Search for the cell housing the specified text and yield its [X, Y] center coordinate. 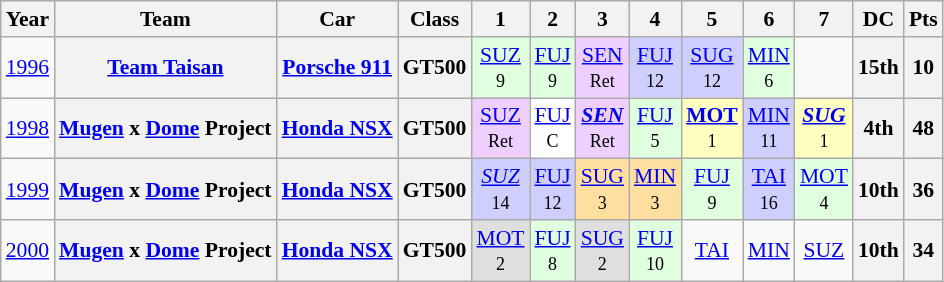
48 [924, 128]
1 [500, 19]
SUZ [824, 250]
MOT4 [824, 190]
2 [553, 19]
10 [924, 68]
FUJC [553, 128]
1999 [28, 190]
FUJ8 [553, 250]
MIN6 [769, 68]
1996 [28, 68]
34 [924, 250]
15th [878, 68]
MIN [769, 250]
Pts [924, 19]
SUG2 [602, 250]
6 [769, 19]
1998 [28, 128]
Year [28, 19]
Team [166, 19]
4 [655, 19]
SUZ14 [500, 190]
4th [878, 128]
Team Taisan [166, 68]
Car [338, 19]
36 [924, 190]
SUG12 [712, 68]
5 [712, 19]
SUZ9 [500, 68]
7 [824, 19]
2000 [28, 250]
TAI16 [769, 190]
SUG1 [824, 128]
MIN11 [769, 128]
3 [602, 19]
SUG3 [602, 190]
MIN3 [655, 190]
MOT1 [712, 128]
Porsche 911 [338, 68]
FUJ10 [655, 250]
FUJ5 [655, 128]
TAI [712, 250]
DC [878, 19]
SUZRet [500, 128]
MOT2 [500, 250]
Class [435, 19]
